Output the (x, y) coordinate of the center of the cell containing the given text.  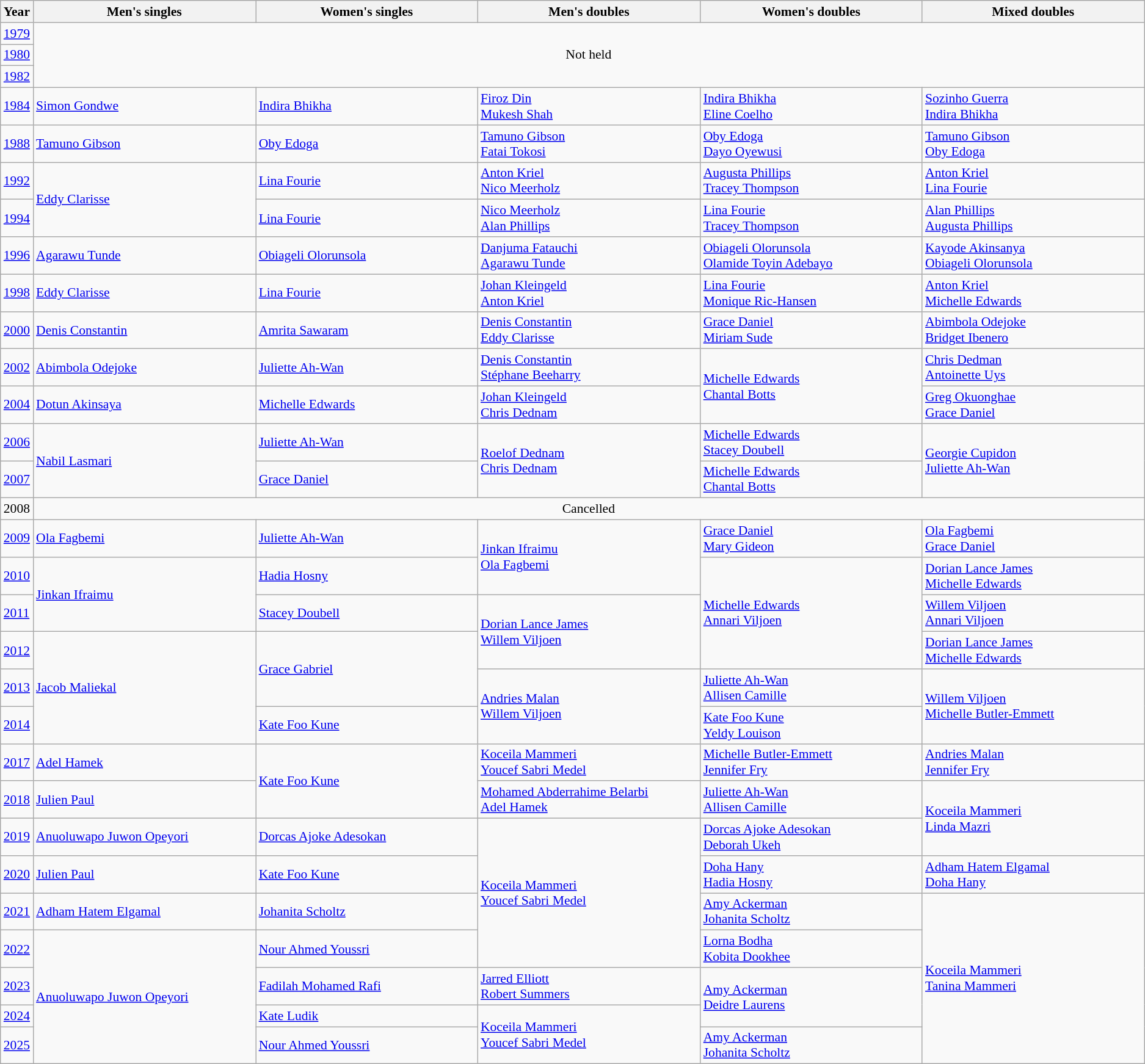
2006 (17, 442)
Koceila Mammeri Tanina Mammeri (1033, 979)
Fadilah Mohamed Rafi (366, 986)
2018 (17, 800)
Lina Fourie Monique Ric-Hansen (811, 293)
Jinkan Ifraimu (144, 595)
2012 (17, 651)
Doha Hany Hadia Hosny (811, 874)
Lina Fourie Tracey Thompson (811, 219)
Abimbola Odejoke Bridget Ibenero (1033, 330)
Dorcas Ajoke Adesokan (366, 838)
Denis Constantin Stéphane Beeharry (589, 367)
2004 (17, 405)
Alan Phillips Augusta Phillips (1033, 219)
Obiageli Olorunsola (366, 255)
Johan Kleingeld Anton Kriel (589, 293)
1996 (17, 255)
2013 (17, 687)
2020 (17, 874)
Dorcas Ajoke Adesokan Deborah Ukeh (811, 838)
2023 (17, 986)
Willem Viljoen Annari Viljoen (1033, 613)
Michelle Edwards Annari Viljoen (811, 613)
Michelle Edwards (366, 405)
Chris Dedman Antoinette Uys (1033, 367)
Kate Foo Kune Yeldy Louison (811, 725)
Jarred Elliott Robert Summers (589, 986)
Johanita Scholtz (366, 912)
Denis Constantin Eddy Clarisse (589, 330)
Tamuno Gibson Fatai Tokosi (589, 144)
Abimbola Odejoke (144, 367)
Indira Bhikha Eline Coelho (811, 106)
Nico Meerholz Alan Phillips (589, 219)
Amrita Sawaram (366, 330)
Denis Constantin (144, 330)
2019 (17, 838)
1992 (17, 181)
Mixed doubles (1033, 12)
Year (17, 12)
Adel Hamek (144, 762)
Firoz Din Mukesh Shah (589, 106)
1980 (17, 55)
2014 (17, 725)
2008 (17, 509)
Kate Ludik (366, 1016)
Ola Fagbemi (144, 538)
1979 (17, 34)
Agarawu Tunde (144, 255)
Johan Kleingeld Chris Dednam (589, 405)
Tamuno Gibson (144, 144)
2025 (17, 1045)
Tamuno Gibson Oby Edoga (1033, 144)
Nabil Lasmari (144, 461)
Mohamed Abderrahime Belarbi Adel Hamek (589, 800)
Ola Fagbemi Grace Daniel (1033, 538)
Men's doubles (589, 12)
Oby Edoga Dayo Oyewusi (811, 144)
Lorna Bodha Kobita Dookhee (811, 949)
2000 (17, 330)
Amy Ackerman Deidre Laurens (811, 997)
Women's singles (366, 12)
2021 (17, 912)
Stacey Doubell (366, 613)
Not held (589, 55)
Women's doubles (811, 12)
Michelle Edwards Stacey Doubell (811, 442)
Grace Daniel Mary Gideon (811, 538)
1982 (17, 77)
1994 (17, 219)
Simon Gondwe (144, 106)
Koceila Mammeri Linda Mazri (1033, 819)
Adham Hatem Elgamal (144, 912)
Indira Bhikha (366, 106)
Dotun Akinsaya (144, 405)
2009 (17, 538)
Georgie Cupidon Juliette Ah-Wan (1033, 461)
Andries Malan Jennifer Fry (1033, 762)
2010 (17, 576)
Obiageli Olorunsola Olamide Toyin Adebayo (811, 255)
Sozinho Guerra Indira Bhikha (1033, 106)
2007 (17, 480)
1984 (17, 106)
Jinkan Ifraimu Ola Fagbemi (589, 557)
Michelle Butler-Emmett Jennifer Fry (811, 762)
2022 (17, 949)
Adham Hatem Elgamal Doha Hany (1033, 874)
Dorian Lance James Willem Viljoen (589, 632)
Hadia Hosny (366, 576)
Jacob Maliekal (144, 687)
1998 (17, 293)
Greg Okuonghae Grace Daniel (1033, 405)
Willem Viljoen Michelle Butler-Emmett (1033, 706)
Anton Kriel Nico Meerholz (589, 181)
Andries Malan Willem Viljoen (589, 706)
1988 (17, 144)
Anton Kriel Michelle Edwards (1033, 293)
Men's singles (144, 12)
Roelof Dednam Chris Dednam (589, 461)
Grace Gabriel (366, 669)
Grace Daniel (366, 480)
2024 (17, 1016)
Cancelled (589, 509)
2011 (17, 613)
Anton Kriel Lina Fourie (1033, 181)
Grace Daniel Miriam Sude (811, 330)
Oby Edoga (366, 144)
2002 (17, 367)
Kayode Akinsanya Obiageli Olorunsola (1033, 255)
Danjuma Fatauchi Agarawu Tunde (589, 255)
Augusta Phillips Tracey Thompson (811, 181)
2017 (17, 762)
